Return [X, Y] of the center of cell containing provided text 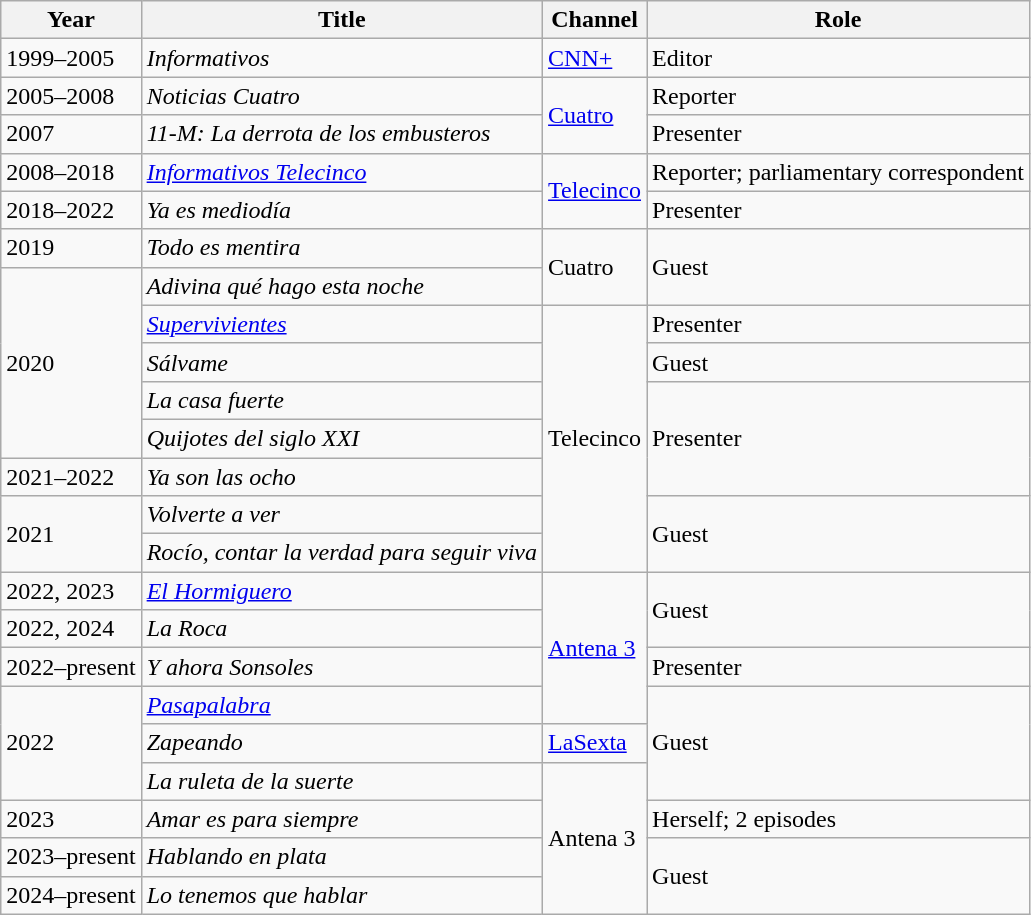
Ya son las ocho [342, 477]
Reporter; parliamentary correspondent [838, 172]
2005–2008 [71, 96]
CNN+ [595, 58]
La Roca [342, 629]
2021–2022 [71, 477]
2018–2022 [71, 210]
Ya es mediodía [342, 210]
Herself; 2 episodes [838, 819]
Quijotes del siglo XXI [342, 438]
Editor [838, 58]
Amar es para siempre [342, 819]
2023 [71, 819]
Reporter [838, 96]
2008–2018 [71, 172]
11-M: La derrota de los embusteros [342, 134]
Zapeando [342, 743]
El Hormiguero [342, 591]
Volverte a ver [342, 515]
Role [838, 20]
Adivina qué hago esta noche [342, 286]
2020 [71, 362]
Title [342, 20]
1999–2005 [71, 58]
2022, 2023 [71, 591]
Y ahora Sonsoles [342, 667]
2007 [71, 134]
Lo tenemos que hablar [342, 895]
2022, 2024 [71, 629]
Hablando en plata [342, 857]
Supervivientes [342, 324]
Informativos [342, 58]
2021 [71, 534]
2023–present [71, 857]
Informativos Telecinco [342, 172]
LaSexta [595, 743]
Channel [595, 20]
2024–present [71, 895]
2022 [71, 743]
Sálvame [342, 362]
Todo es mentira [342, 248]
Pasapalabra [342, 705]
2022–present [71, 667]
La ruleta de la suerte [342, 781]
La casa fuerte [342, 400]
Year [71, 20]
2019 [71, 248]
Noticias Cuatro [342, 96]
Rocío, contar la verdad para seguir viva [342, 553]
